Provide the (x, y) coordinate of the cell's center where the given text is located.  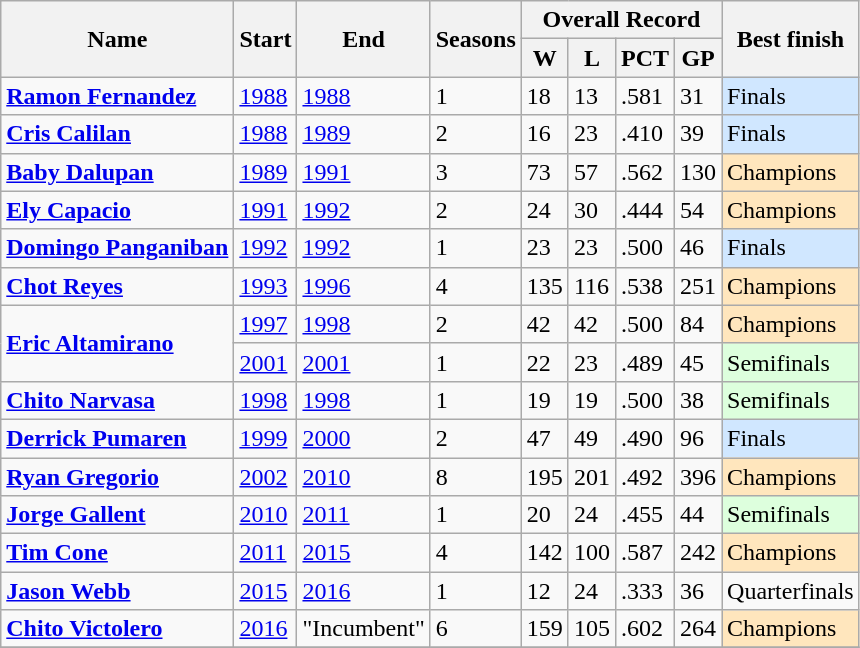
264 (698, 629)
396 (698, 477)
100 (592, 553)
38 (698, 400)
Chot Reyes (118, 286)
12 (544, 591)
16 (544, 134)
44 (698, 515)
Baby Dalupan (118, 172)
49 (592, 438)
31 (698, 96)
242 (698, 553)
1999 (266, 438)
3 (476, 172)
.581 (644, 96)
Ryan Gregorio (118, 477)
201 (592, 477)
57 (592, 172)
22 (544, 362)
2000 (364, 438)
73 (544, 172)
Start (266, 39)
105 (592, 629)
Chito Victolero (118, 629)
54 (698, 210)
46 (698, 248)
130 (698, 172)
.538 (644, 286)
.490 (644, 438)
.492 (644, 477)
.602 (644, 629)
30 (592, 210)
18 (544, 96)
Jason Webb (118, 591)
.562 (644, 172)
.444 (644, 210)
13 (592, 96)
W (544, 58)
Overall Record (621, 20)
142 (544, 553)
Seasons (476, 39)
84 (698, 324)
GP (698, 58)
Ely Capacio (118, 210)
.333 (644, 591)
20 (544, 515)
.587 (644, 553)
195 (544, 477)
Eric Altamirano (118, 343)
PCT (644, 58)
45 (698, 362)
Jorge Gallent (118, 515)
.410 (644, 134)
159 (544, 629)
Domingo Panganiban (118, 248)
Quarterfinals (791, 591)
2002 (266, 477)
251 (698, 286)
6 (476, 629)
47 (544, 438)
Derrick Pumaren (118, 438)
1993 (266, 286)
.489 (644, 362)
Name (118, 39)
.455 (644, 515)
8 (476, 477)
Chito Narvasa (118, 400)
36 (698, 591)
116 (592, 286)
"Incumbent" (364, 629)
L (592, 58)
96 (698, 438)
1996 (364, 286)
Tim Cone (118, 553)
1997 (266, 324)
Best finish (791, 39)
Cris Calilan (118, 134)
Ramon Fernandez (118, 96)
135 (544, 286)
End (364, 39)
39 (698, 134)
